Provide the (X, Y) coordinate of the cell's center where the given text is located.  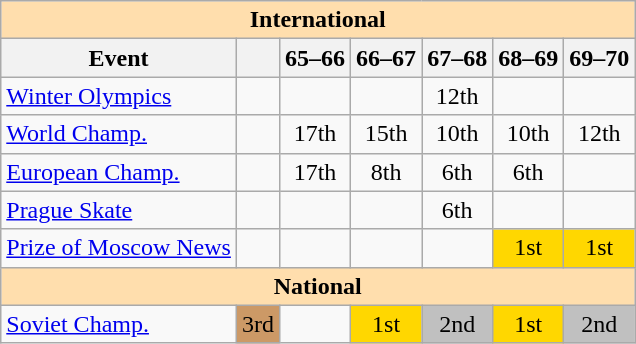
3rd (258, 324)
8th (386, 172)
66–67 (386, 58)
Prague Skate (119, 210)
15th (386, 134)
67–68 (458, 58)
Event (119, 58)
Soviet Champ. (119, 324)
Winter Olympics (119, 96)
Prize of Moscow News (119, 248)
World Champ. (119, 134)
International (318, 20)
European Champ. (119, 172)
69–70 (600, 58)
68–69 (528, 58)
National (318, 286)
65–66 (314, 58)
